Return the [X, Y] coordinate for the center point of the cell that contains the specified text.  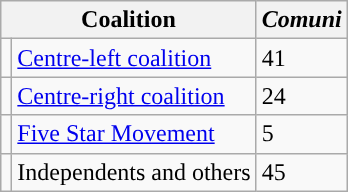
Coalition [128, 20]
24 [302, 96]
Comuni [302, 20]
Five Star Movement [134, 134]
Centre-right coalition [134, 96]
Centre-left coalition [134, 58]
45 [302, 172]
Independents and others [134, 172]
41 [302, 58]
5 [302, 134]
